Return (x, y) of the center of cell containing provided text 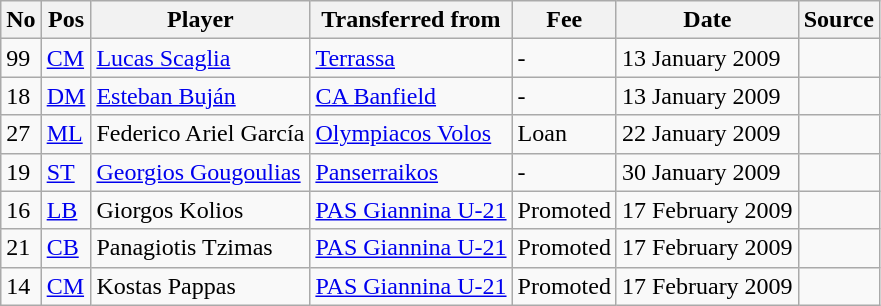
Lucas Scaglia (200, 58)
Giorgos Kolios (200, 210)
27 (21, 134)
Source (838, 20)
Olympiacos Volos (411, 134)
Federico Ariel García (200, 134)
Loan (564, 134)
DM (66, 96)
30 January 2009 (707, 172)
18 (21, 96)
Fee (564, 20)
ST (66, 172)
Panserraikos (411, 172)
Georgios Gougoulias (200, 172)
No (21, 20)
16 (21, 210)
Transferred from (411, 20)
Esteban Buján (200, 96)
14 (21, 286)
Panagiotis Tzimas (200, 248)
CA Banfield (411, 96)
Kostas Pappas (200, 286)
99 (21, 58)
Terrassa (411, 58)
LB (66, 210)
CB (66, 248)
Player (200, 20)
21 (21, 248)
22 January 2009 (707, 134)
ML (66, 134)
19 (21, 172)
Date (707, 20)
Pos (66, 20)
